Search for the cell housing the specified text and yield its (X, Y) center coordinate. 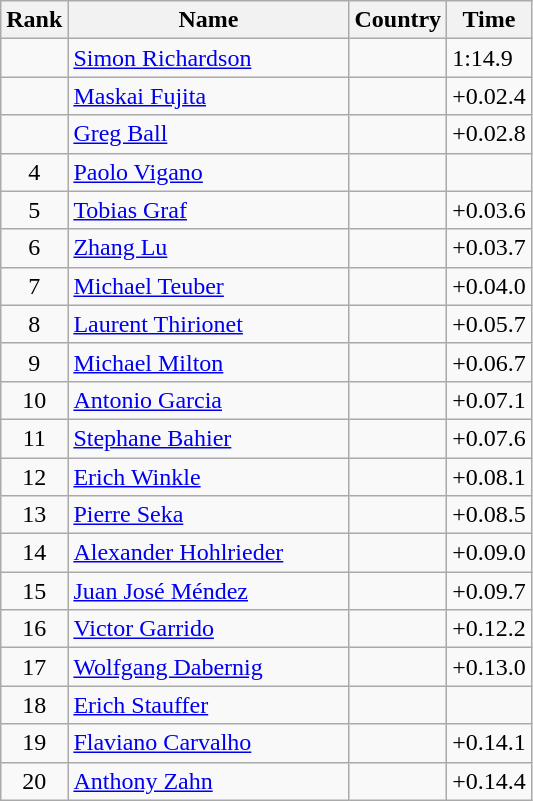
Pierre Seka (208, 515)
5 (34, 210)
+0.04.0 (490, 286)
Zhang Lu (208, 248)
11 (34, 438)
Victor Garrido (208, 629)
Paolo Vigano (208, 172)
+0.03.6 (490, 210)
Greg Ball (208, 134)
Anthony Zahn (208, 781)
+0.08.5 (490, 515)
+0.14.1 (490, 743)
16 (34, 629)
10 (34, 400)
7 (34, 286)
17 (34, 667)
+0.03.7 (490, 248)
19 (34, 743)
9 (34, 362)
Maskai Fujita (208, 96)
4 (34, 172)
+0.02.4 (490, 96)
+0.08.1 (490, 477)
+0.07.6 (490, 438)
Michael Teuber (208, 286)
Michael Milton (208, 362)
Flaviano Carvalho (208, 743)
+0.13.0 (490, 667)
6 (34, 248)
Time (490, 20)
Rank (34, 20)
+0.12.2 (490, 629)
+0.09.0 (490, 553)
Erich Stauffer (208, 705)
Juan José Méndez (208, 591)
13 (34, 515)
18 (34, 705)
Alexander Hohlrieder (208, 553)
Country (398, 20)
Tobias Graf (208, 210)
Simon Richardson (208, 58)
14 (34, 553)
15 (34, 591)
+0.02.8 (490, 134)
+0.06.7 (490, 362)
Erich Winkle (208, 477)
+0.09.7 (490, 591)
+0.14.4 (490, 781)
12 (34, 477)
Name (208, 20)
1:14.9 (490, 58)
+0.05.7 (490, 324)
Antonio Garcia (208, 400)
Stephane Bahier (208, 438)
20 (34, 781)
8 (34, 324)
Laurent Thirionet (208, 324)
Wolfgang Dabernig (208, 667)
+0.07.1 (490, 400)
